Locate the cell with the specified text and output its [X, Y] center coordinate. 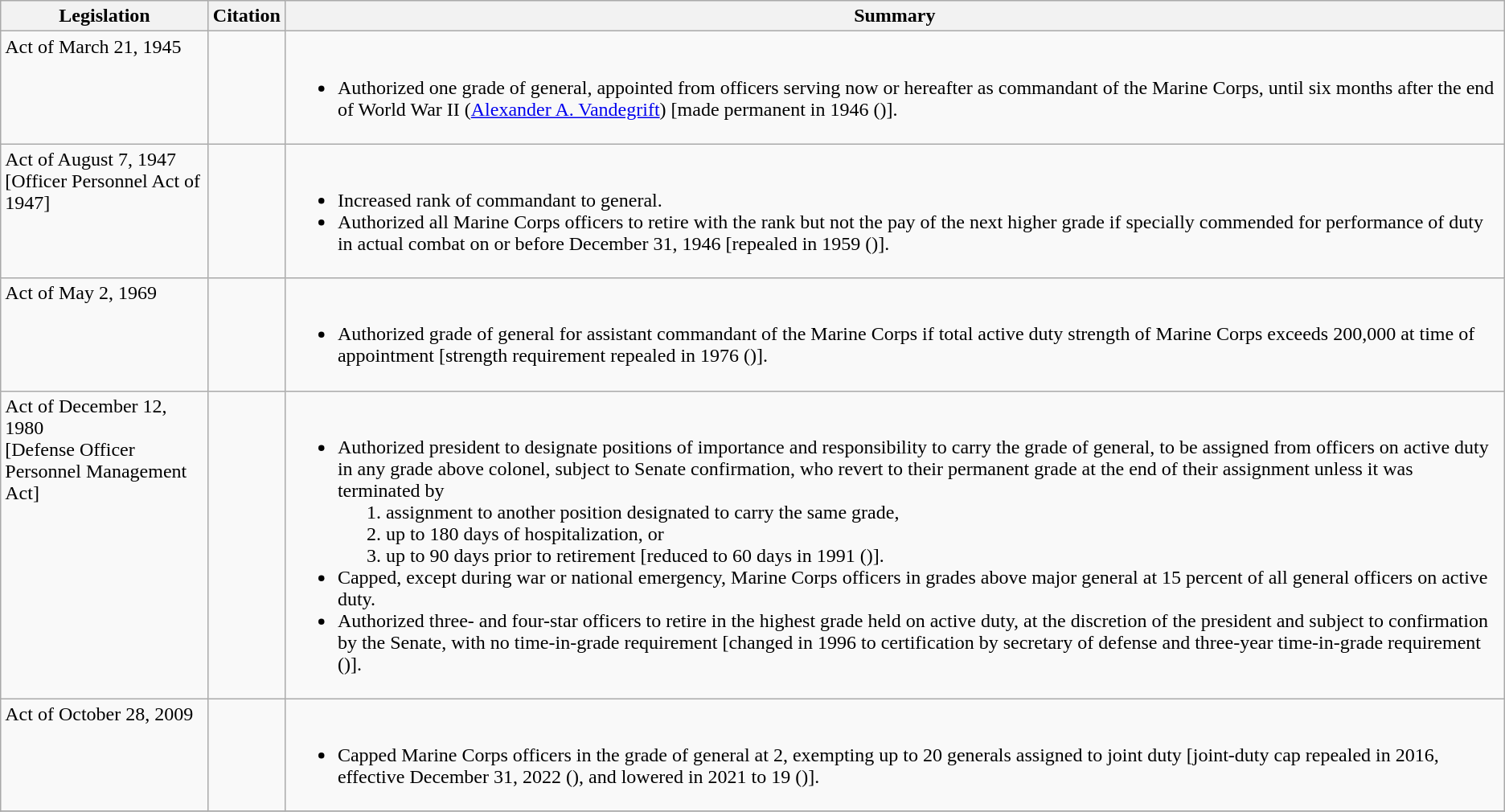
Act of May 2, 1969 [105, 334]
Act of October 28, 2009 [105, 755]
Legislation [105, 16]
Act of March 21, 1945 [105, 88]
Summary [894, 16]
Citation [246, 16]
Act of August 7, 1947[Officer Personnel Act of 1947] [105, 211]
Act of December 12, 1980[Defense Officer Personnel Management Act] [105, 545]
